Return [x, y] of the center of cell containing provided text 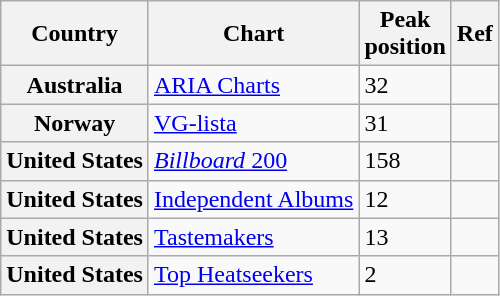
Country [75, 34]
Ref [474, 34]
32 [405, 85]
Tastemakers [253, 237]
Top Heatseekers [253, 275]
158 [405, 161]
Peakposition [405, 34]
13 [405, 237]
31 [405, 123]
2 [405, 275]
ARIA Charts [253, 85]
12 [405, 199]
Billboard 200 [253, 161]
Australia [75, 85]
Independent Albums [253, 199]
Norway [75, 123]
VG-lista [253, 123]
Chart [253, 34]
